Search for the cell housing the specified text and yield its (X, Y) center coordinate. 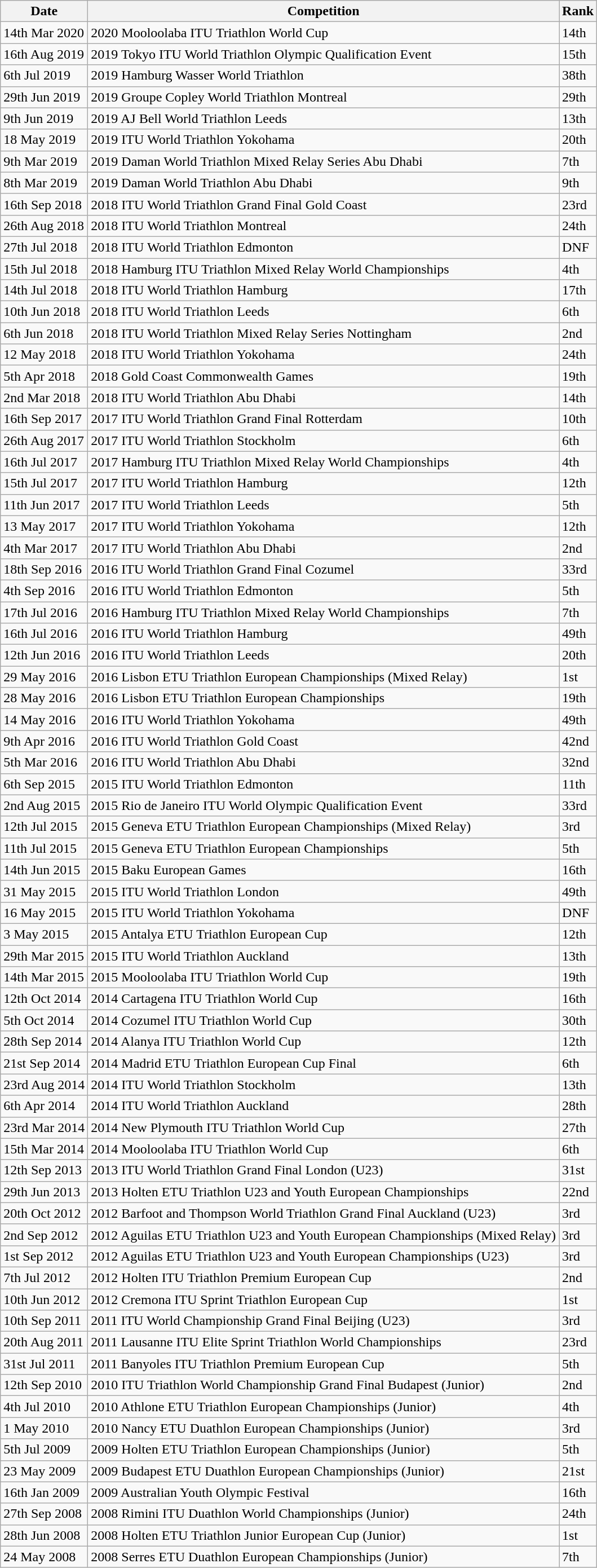
14th Jul 2018 (44, 290)
23 May 2009 (44, 1471)
2017 ITU World Triathlon Grand Final Rotterdam (324, 419)
2014 Cozumel ITU Triathlon World Cup (324, 1020)
11th Jun 2017 (44, 505)
2012 Aguilas ETU Triathlon U23 and Youth European Championships (U23) (324, 1256)
14 May 2016 (44, 720)
15th Jul 2018 (44, 269)
2010 Nancy ETU Duathlon European Championships (Junior) (324, 1428)
20th Aug 2011 (44, 1342)
2016 ITU World Triathlon Gold Coast (324, 741)
14th Mar 2015 (44, 977)
2015 Baku European Games (324, 870)
9th (578, 183)
15th Mar 2014 (44, 1149)
2014 ITU World Triathlon Stockholm (324, 1085)
2014 ITU World Triathlon Auckland (324, 1106)
2013 Holten ETU Triathlon U23 and Youth European Championships (324, 1192)
2015 Antalya ETU Triathlon European Cup (324, 934)
2015 ITU World Triathlon Yokohama (324, 913)
Date (44, 11)
6th Jun 2018 (44, 333)
4th Sep 2016 (44, 591)
28th (578, 1106)
9th Mar 2019 (44, 161)
12th Sep 2013 (44, 1170)
2012 Barfoot and Thompson World Triathlon Grand Final Auckland (U23) (324, 1213)
12th Jun 2016 (44, 655)
2010 ITU Triathlon World Championship Grand Final Budapest (Junior) (324, 1385)
16th Jul 2016 (44, 634)
2016 ITU World Triathlon Grand Final Cozumel (324, 569)
28th Sep 2014 (44, 1042)
2017 ITU World Triathlon Hamburg (324, 483)
1st Sep 2012 (44, 1256)
6th Sep 2015 (44, 784)
12th Jul 2015 (44, 827)
2018 ITU World Triathlon Abu Dhabi (324, 398)
2012 Aguilas ETU Triathlon U23 and Youth European Championships (Mixed Relay) (324, 1235)
28th Jun 2008 (44, 1535)
2014 Alanya ITU Triathlon World Cup (324, 1042)
31st (578, 1170)
1 May 2010 (44, 1428)
2018 ITU World Triathlon Leeds (324, 312)
32nd (578, 763)
12th Oct 2014 (44, 999)
2012 Cremona ITU Sprint Triathlon European Cup (324, 1299)
29th Mar 2015 (44, 956)
2008 Rimini ITU Duathlon World Championships (Junior) (324, 1514)
38th (578, 76)
20th Oct 2012 (44, 1213)
2014 Mooloolaba ITU Triathlon World Cup (324, 1149)
2015 Mooloolaba ITU Triathlon World Cup (324, 977)
2019 Hamburg Wasser World Triathlon (324, 76)
2019 AJ Bell World Triathlon Leeds (324, 118)
27th Sep 2008 (44, 1514)
16th Jan 2009 (44, 1492)
2016 Hamburg ITU Triathlon Mixed Relay World Championships (324, 612)
2017 Hamburg ITU Triathlon Mixed Relay World Championships (324, 462)
5th Jul 2009 (44, 1450)
2019 ITU World Triathlon Yokohama (324, 140)
15th Jul 2017 (44, 483)
2016 ITU World Triathlon Edmonton (324, 591)
2009 Australian Youth Olympic Festival (324, 1492)
14th Mar 2020 (44, 33)
11th Jul 2015 (44, 848)
13 May 2017 (44, 526)
2010 Athlone ETU Triathlon European Championships (Junior) (324, 1407)
2015 Geneva ETU Triathlon European Championships (Mixed Relay) (324, 827)
2017 ITU World Triathlon Yokohama (324, 526)
16th Jul 2017 (44, 462)
23rd Mar 2014 (44, 1127)
16th Sep 2018 (44, 204)
28 May 2016 (44, 698)
2015 ITU World Triathlon Edmonton (324, 784)
2019 Daman World Triathlon Abu Dhabi (324, 183)
12th Sep 2010 (44, 1385)
24 May 2008 (44, 1557)
11th (578, 784)
2018 ITU World Triathlon Grand Final Gold Coast (324, 204)
2018 ITU World Triathlon Edmonton (324, 247)
26th Aug 2017 (44, 441)
42nd (578, 741)
15th (578, 54)
29th Jun 2019 (44, 97)
2016 ITU World Triathlon Yokohama (324, 720)
29th (578, 97)
16 May 2015 (44, 913)
Competition (324, 11)
8th Mar 2019 (44, 183)
4th Mar 2017 (44, 548)
2009 Holten ETU Triathlon European Championships (Junior) (324, 1450)
18 May 2019 (44, 140)
6th Jul 2019 (44, 76)
22nd (578, 1192)
7th Jul 2012 (44, 1278)
3 May 2015 (44, 934)
17th (578, 290)
2017 ITU World Triathlon Leeds (324, 505)
2019 Daman World Triathlon Mixed Relay Series Abu Dhabi (324, 161)
5th Oct 2014 (44, 1020)
29 May 2016 (44, 677)
2018 ITU World Triathlon Yokohama (324, 355)
5th Mar 2016 (44, 763)
30th (578, 1020)
5th Apr 2018 (44, 376)
17th Jul 2016 (44, 612)
27th Jul 2018 (44, 247)
2014 Madrid ETU Triathlon European Cup Final (324, 1063)
2019 Groupe Copley World Triathlon Montreal (324, 97)
6th Apr 2014 (44, 1106)
2016 Lisbon ETU Triathlon European Championships (Mixed Relay) (324, 677)
2011 Banyoles ITU Triathlon Premium European Cup (324, 1364)
27th (578, 1127)
2019 Tokyo ITU World Triathlon Olympic Qualification Event (324, 54)
31 May 2015 (44, 891)
2011 Lausanne ITU Elite Sprint Triathlon World Championships (324, 1342)
2018 Hamburg ITU Triathlon Mixed Relay World Championships (324, 269)
2016 ITU World Triathlon Abu Dhabi (324, 763)
2018 Gold Coast Commonwealth Games (324, 376)
10th (578, 419)
10th Sep 2011 (44, 1321)
2009 Budapest ETU Duathlon European Championships (Junior) (324, 1471)
2017 ITU World Triathlon Stockholm (324, 441)
2015 ITU World Triathlon London (324, 891)
9th Apr 2016 (44, 741)
2013 ITU World Triathlon Grand Final London (U23) (324, 1170)
23rd Aug 2014 (44, 1085)
2nd Sep 2012 (44, 1235)
2016 ITU World Triathlon Hamburg (324, 634)
2016 ITU World Triathlon Leeds (324, 655)
31st Jul 2011 (44, 1364)
2nd Mar 2018 (44, 398)
2011 ITU World Championship Grand Final Beijing (U23) (324, 1321)
2015 ITU World Triathlon Auckland (324, 956)
9th Jun 2019 (44, 118)
2018 ITU World Triathlon Hamburg (324, 290)
2nd Aug 2015 (44, 805)
2014 New Plymouth ITU Triathlon World Cup (324, 1127)
16th Aug 2019 (44, 54)
2014 Cartagena ITU Triathlon World Cup (324, 999)
10th Jun 2018 (44, 312)
2018 ITU World Triathlon Montreal (324, 226)
2018 ITU World Triathlon Mixed Relay Series Nottingham (324, 333)
Rank (578, 11)
4th Jul 2010 (44, 1407)
16th Sep 2017 (44, 419)
12 May 2018 (44, 355)
2015 Rio de Janeiro ITU World Olympic Qualification Event (324, 805)
2008 Holten ETU Triathlon Junior European Cup (Junior) (324, 1535)
21st Sep 2014 (44, 1063)
2008 Serres ETU Duathlon European Championships (Junior) (324, 1557)
18th Sep 2016 (44, 569)
2016 Lisbon ETU Triathlon European Championships (324, 698)
26th Aug 2018 (44, 226)
2017 ITU World Triathlon Abu Dhabi (324, 548)
14th Jun 2015 (44, 870)
10th Jun 2012 (44, 1299)
21st (578, 1471)
2020 Mooloolaba ITU Triathlon World Cup (324, 33)
29th Jun 2013 (44, 1192)
2015 Geneva ETU Triathlon European Championships (324, 848)
2012 Holten ITU Triathlon Premium European Cup (324, 1278)
